Detect which cell encompasses the target text, then output its [x, y] center coordinate. 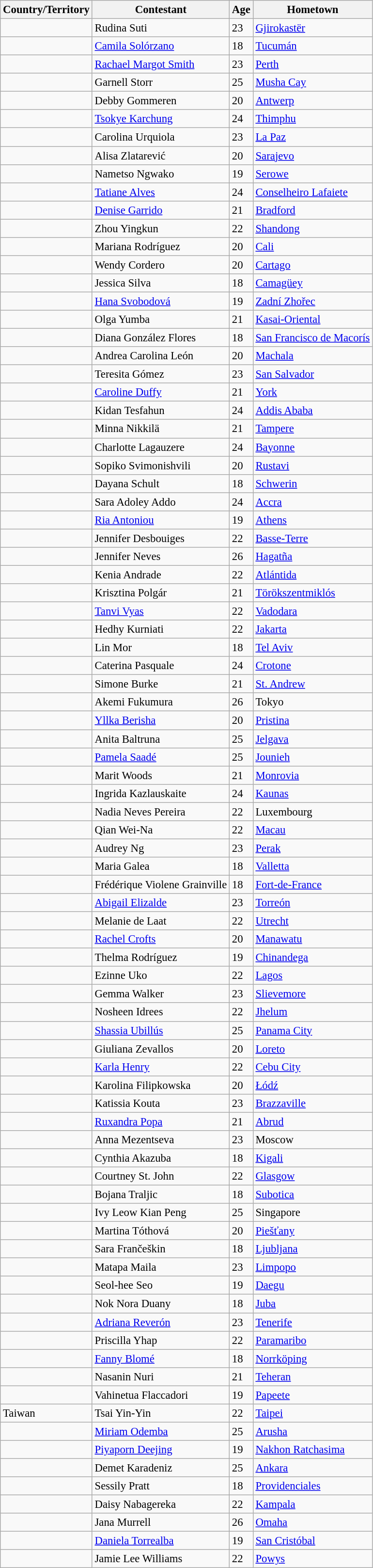
Gjirokastër [313, 28]
Sara Frančeškin [161, 1249]
Karla Henry [161, 1067]
Omaha [313, 1522]
Antwerp [313, 101]
Giuliana Zevallos [161, 1049]
Tsai Yin-Yin [161, 1413]
Manawatu [313, 939]
Tampere [313, 429]
Shandong [313, 228]
Bojana Traljic [161, 1195]
Cartago [313, 265]
Hagatña [313, 557]
Kenia Andrade [161, 575]
Ljubljana [313, 1249]
Perth [313, 64]
Rustavi [313, 465]
Ivy Leow Kian Peng [161, 1213]
Zhou Yingkun [161, 228]
Brazzaville [313, 1104]
Kigali [313, 1158]
Macau [313, 830]
Nakhon Ratchasima [313, 1450]
Moscow [313, 1140]
Simone Burke [161, 684]
York [313, 392]
Sopiko Svimonishvili [161, 465]
Schwerin [313, 483]
Tsokye Karchung [161, 119]
Providenciales [313, 1486]
Vadodara [313, 611]
Contestant [161, 10]
Tatiane Alves [161, 192]
Monrovia [313, 775]
Kaunas [313, 793]
Bradford [313, 210]
Törökszentmiklós [313, 593]
Qian Wei-Na [161, 830]
Nadia Neves Pereira [161, 812]
Cynthia Akazuba [161, 1158]
Minna Nikkilä [161, 429]
Anita Baltruna [161, 739]
Yllka Berisha [161, 720]
Tel Aviv [313, 648]
Ingrida Kazlauskaite [161, 793]
Daniela Torrealba [161, 1541]
Musha Cay [313, 82]
Alisa Zlatarević [161, 156]
Carolina Urquiola [161, 137]
Denise Garrido [161, 210]
Hometown [313, 10]
Jhelum [313, 1012]
Cali [313, 247]
Jennifer Neves [161, 557]
Piyaporn Deejing [161, 1450]
Katissia Kouta [161, 1104]
Audrey Ng [161, 848]
Panama City [313, 1030]
Athens [313, 520]
Taipei [313, 1413]
Ria Antoniou [161, 520]
Olga Yumba [161, 320]
Sara Adoley Addo [161, 502]
Gemma Walker [161, 994]
Ezinne Uko [161, 976]
Hana Svobodová [161, 301]
Teheran [313, 1376]
Sessily Pratt [161, 1486]
Bayonne [313, 447]
Adriana Reverón [161, 1322]
Daegu [313, 1285]
Camagüey [313, 283]
Accra [313, 502]
Age [241, 10]
Serowe [313, 174]
Hedhy Kurniati [161, 629]
Rudina Suti [161, 28]
Maria Galea [161, 866]
Akemi Fukumura [161, 703]
Subotica [313, 1195]
Cebu City [313, 1067]
Jennifer Desbouiges [161, 538]
Fort-de-France [313, 884]
Anna Mezentseva [161, 1140]
Jana Murrell [161, 1522]
Jounieh [313, 757]
Torreón [313, 903]
Luxembourg [313, 812]
Ruxandra Popa [161, 1121]
Rachael Margot Smith [161, 64]
Kampala [313, 1504]
Zadní Zhořec [313, 301]
Kidan Tesfahun [161, 411]
Melanie de Laat [161, 921]
Vahinetua Flaccadori [161, 1395]
Priscilla Yhap [161, 1340]
Demet Karadeniz [161, 1468]
Jelgava [313, 739]
Ankara [313, 1468]
Martina Tóthová [161, 1231]
Powys [313, 1559]
Mariana Rodríguez [161, 247]
Fanny Blomé [161, 1359]
Andrea Carolina León [161, 356]
Taiwan [47, 1413]
Juba [313, 1304]
Tokyo [313, 703]
Rachel Crofts [161, 939]
Teresita Gómez [161, 374]
Atlántida [313, 575]
Nok Nora Duany [161, 1304]
Piešťany [313, 1231]
Perak [313, 848]
Thimphu [313, 119]
Daisy Nabagereka [161, 1504]
San Cristóbal [313, 1541]
Tenerife [313, 1322]
Krisztina Polgár [161, 593]
Basse-Terre [313, 538]
Loreto [313, 1049]
Nosheen Idrees [161, 1012]
Norrköping [313, 1359]
Karolina Filipkowska [161, 1085]
Lagos [313, 976]
Abigail Elizalde [161, 903]
Wendy Cordero [161, 265]
Shassia Ubillús [161, 1030]
Caroline Duffy [161, 392]
Miriam Odemba [161, 1431]
Courtney St. John [161, 1176]
Frédérique Violene Grainville [161, 884]
La Paz [313, 137]
Jessica Silva [161, 283]
Kasai-Oriental [313, 320]
Garnell Storr [161, 82]
San Francisco de Macorís [313, 338]
Nametso Ngwako [161, 174]
Paramaribo [313, 1340]
Jakarta [313, 629]
Conselheiro Lafaiete [313, 192]
Arusha [313, 1431]
Chinandega [313, 958]
Caterina Pasquale [161, 666]
Thelma Rodríguez [161, 958]
Jamie Lee Williams [161, 1559]
Crotone [313, 666]
Lin Mor [161, 648]
Diana González Flores [161, 338]
Machala [313, 356]
Dayana Schult [161, 483]
Tanvi Vyas [161, 611]
St. Andrew [313, 684]
Seol-hee Seo [161, 1285]
Abrud [313, 1121]
Glasgow [313, 1176]
Nasanin Nuri [161, 1376]
Papeete [313, 1395]
Pamela Saadé [161, 757]
Singapore [313, 1213]
Country/Territory [47, 10]
Matapa Maila [161, 1267]
San Salvador [313, 374]
Slievemore [313, 994]
Tucumán [313, 46]
Utrecht [313, 921]
Marit Woods [161, 775]
Debby Gommeren [161, 101]
Pristina [313, 720]
Limpopo [313, 1267]
Sarajevo [313, 156]
Camila Solórzano [161, 46]
Charlotte Lagauzere [161, 447]
Valletta [313, 866]
Łódź [313, 1085]
Addis Ababa [313, 411]
